Detect which cell encompasses the target text, then output its [x, y] center coordinate. 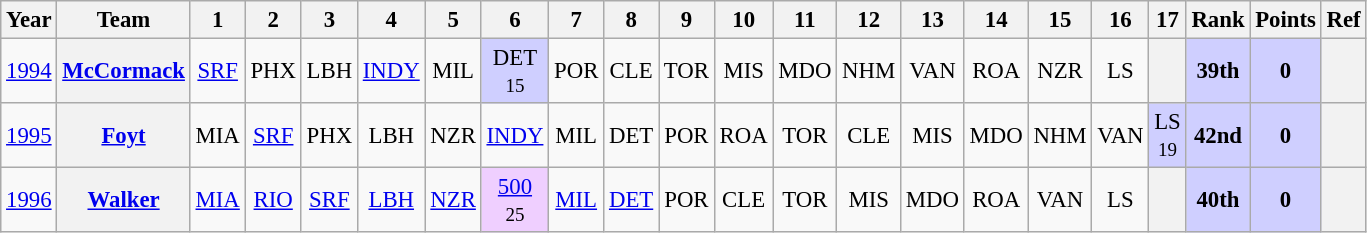
1 [218, 20]
13 [933, 20]
1996 [29, 200]
16 [1120, 20]
LS19 [1168, 136]
1994 [29, 72]
Year [29, 20]
Ref [1344, 20]
17 [1168, 20]
Rank [1218, 20]
3 [329, 20]
39th [1218, 72]
4 [391, 20]
42nd [1218, 136]
50025 [515, 200]
8 [632, 20]
McCormack [124, 72]
1995 [29, 136]
14 [996, 20]
Team [124, 20]
Foyt [124, 136]
9 [687, 20]
12 [869, 20]
40th [1218, 200]
11 [805, 20]
RIO [273, 200]
Walker [124, 200]
DET15 [515, 72]
15 [1060, 20]
2 [273, 20]
6 [515, 20]
7 [576, 20]
5 [453, 20]
10 [744, 20]
Points [1286, 20]
